Return (x, y) of the center of cell containing provided text 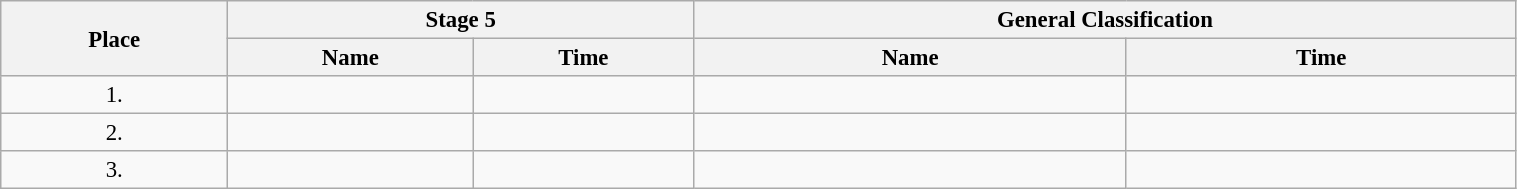
1. (114, 95)
Stage 5 (461, 20)
3. (114, 170)
2. (114, 133)
General Classification (1105, 20)
Place (114, 38)
